Capture the cell that displays the provided text and extract its [x, y] central coordinate. 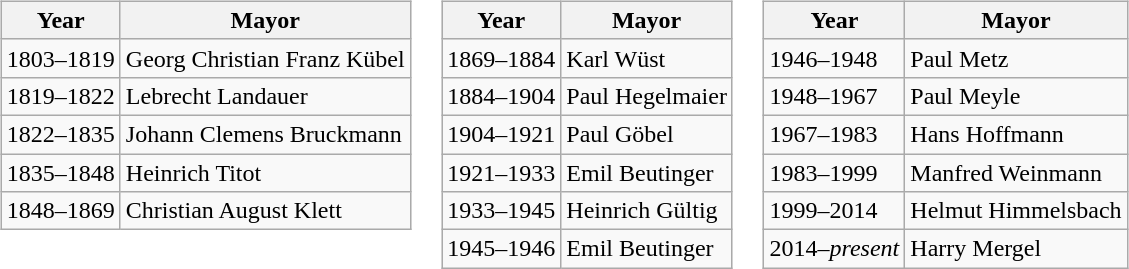
Christian August Klett [265, 211]
Georg Christian Franz Kübel [265, 58]
Paul Hegelmaier [647, 96]
Hans Hoffmann [1016, 134]
Heinrich Titot [265, 173]
Karl Wüst [647, 58]
2014–present [834, 249]
1948–1967 [834, 96]
Helmut Himmelsbach [1016, 211]
1921–1933 [502, 173]
1945–1946 [502, 249]
1819–1822 [60, 96]
Johann Clemens Bruckmann [265, 134]
1904–1921 [502, 134]
Heinrich Gültig [647, 211]
Paul Meyle [1016, 96]
1803–1819 [60, 58]
1869–1884 [502, 58]
Harry Mergel [1016, 249]
Lebrecht Landauer [265, 96]
1983–1999 [834, 173]
1999–2014 [834, 211]
1848–1869 [60, 211]
1822–1835 [60, 134]
Paul Göbel [647, 134]
1933–1945 [502, 211]
1884–1904 [502, 96]
1946–1948 [834, 58]
Manfred Weinmann [1016, 173]
Paul Metz [1016, 58]
1835–1848 [60, 173]
1967–1983 [834, 134]
